Capture the cell that displays the provided text and extract its (X, Y) central coordinate. 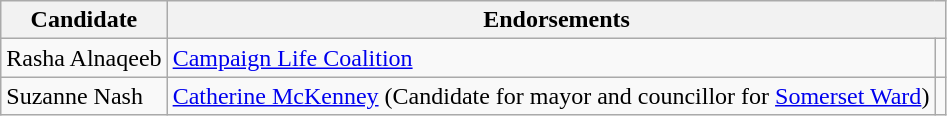
Suzanne Nash (84, 96)
Rasha Alnaqeeb (84, 58)
Candidate (84, 20)
Endorsements (556, 20)
Campaign Life Coalition (551, 58)
Catherine McKenney (Candidate for mayor and councillor for Somerset Ward) (551, 96)
